Output the (x, y) coordinate of the center of the cell containing the given text.  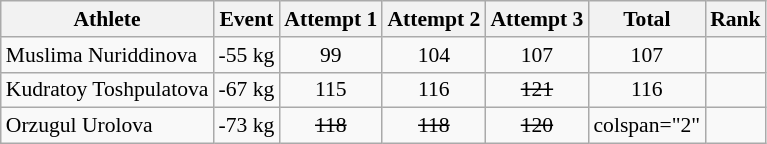
Athlete (108, 19)
Attempt 1 (330, 19)
Attempt 2 (434, 19)
-67 kg (246, 90)
Rank (736, 19)
Total (646, 19)
Muslima Nuriddinova (108, 55)
Kudratoy Toshpulatova (108, 90)
colspan="2" (646, 126)
99 (330, 55)
-73 kg (246, 126)
Attempt 3 (536, 19)
Orzugul Urolova (108, 126)
120 (536, 126)
Event (246, 19)
-55 kg (246, 55)
121 (536, 90)
104 (434, 55)
115 (330, 90)
